Extract the [x, y] coordinate from the center of the cell holding the provided text.  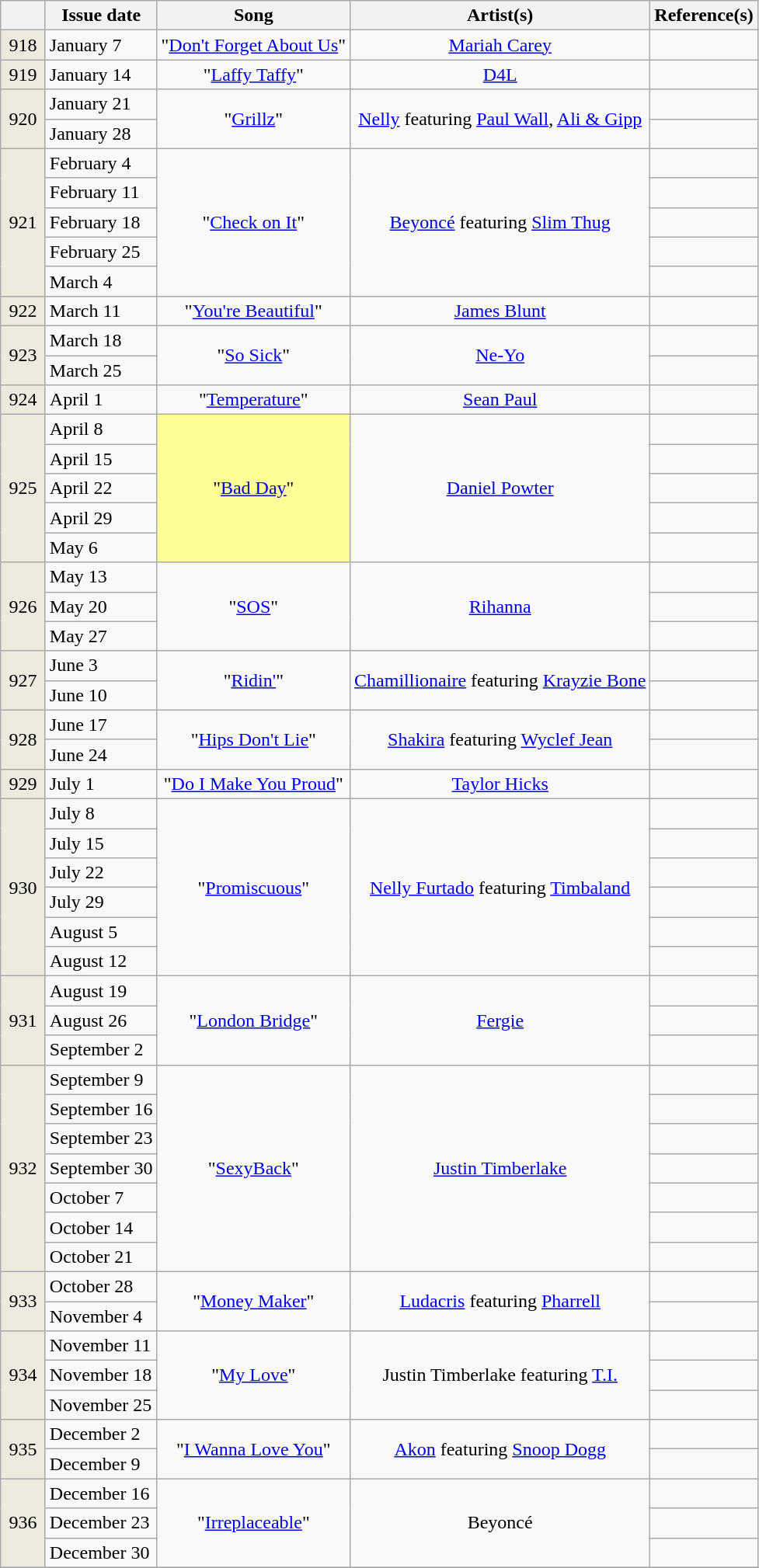
April 15 [101, 459]
927 [23, 680]
"Money Maker" [253, 1301]
Issue date [101, 16]
Ne-Yo [500, 355]
Daniel Powter [500, 488]
"SOS" [253, 607]
920 [23, 119]
August 5 [101, 932]
September 16 [101, 1109]
June 17 [101, 725]
919 [23, 75]
Ludacris featuring Pharrell [500, 1301]
James Blunt [500, 311]
May 20 [101, 607]
Chamillionaire featuring Krayzie Bone [500, 680]
July 15 [101, 843]
August 26 [101, 1020]
Nelly Furtado featuring Timbaland [500, 887]
March 11 [101, 311]
July 22 [101, 873]
Fergie [500, 1020]
Sean Paul [500, 400]
"You're Beautiful" [253, 311]
"My Love" [253, 1375]
Beyoncé [500, 1523]
Justin Timberlake featuring T.I. [500, 1375]
929 [23, 784]
"Hips Don't Lie" [253, 739]
922 [23, 311]
"London Bridge" [253, 1020]
"Temperature" [253, 400]
"Do I Make You Proud" [253, 784]
January 7 [101, 45]
Rihanna [500, 607]
August 19 [101, 991]
Shakira featuring Wyclef Jean [500, 739]
November 11 [101, 1346]
November 18 [101, 1375]
September 2 [101, 1050]
935 [23, 1449]
Akon featuring Snoop Dogg [500, 1449]
918 [23, 45]
933 [23, 1301]
September 23 [101, 1139]
926 [23, 607]
June 10 [101, 695]
"Don't Forget About Us" [253, 45]
June 3 [101, 666]
Artist(s) [500, 16]
November 4 [101, 1316]
"Check on It" [253, 222]
April 1 [101, 400]
931 [23, 1020]
February 25 [101, 252]
"Bad Day" [253, 488]
Reference(s) [704, 16]
March 25 [101, 370]
923 [23, 355]
Justin Timberlake [500, 1168]
January 21 [101, 104]
"So Sick" [253, 355]
December 23 [101, 1523]
September 9 [101, 1080]
July 8 [101, 813]
October 7 [101, 1198]
921 [23, 222]
Taylor Hicks [500, 784]
"Ridin'" [253, 680]
July 1 [101, 784]
March 4 [101, 281]
"Irreplaceable" [253, 1523]
Nelly featuring Paul Wall, Ali & Gipp [500, 119]
October 21 [101, 1257]
January 14 [101, 75]
924 [23, 400]
930 [23, 887]
October 14 [101, 1227]
August 12 [101, 961]
July 29 [101, 902]
February 11 [101, 193]
"SexyBack" [253, 1168]
September 30 [101, 1168]
"I Wanna Love You" [253, 1449]
December 2 [101, 1434]
Beyoncé featuring Slim Thug [500, 222]
May 13 [101, 577]
October 28 [101, 1286]
Mariah Carey [500, 45]
April 8 [101, 429]
April 29 [101, 518]
928 [23, 739]
Song [253, 16]
"Promiscuous" [253, 887]
May 6 [101, 548]
June 24 [101, 754]
April 22 [101, 488]
February 18 [101, 222]
"Grillz" [253, 119]
December 9 [101, 1464]
November 25 [101, 1405]
D4L [500, 75]
936 [23, 1523]
January 28 [101, 134]
March 18 [101, 340]
December 30 [101, 1552]
932 [23, 1168]
February 4 [101, 163]
December 16 [101, 1493]
934 [23, 1375]
"Laffy Taffy" [253, 75]
925 [23, 488]
May 27 [101, 636]
